Output the (X, Y) coordinate of the center of the cell containing the given text.  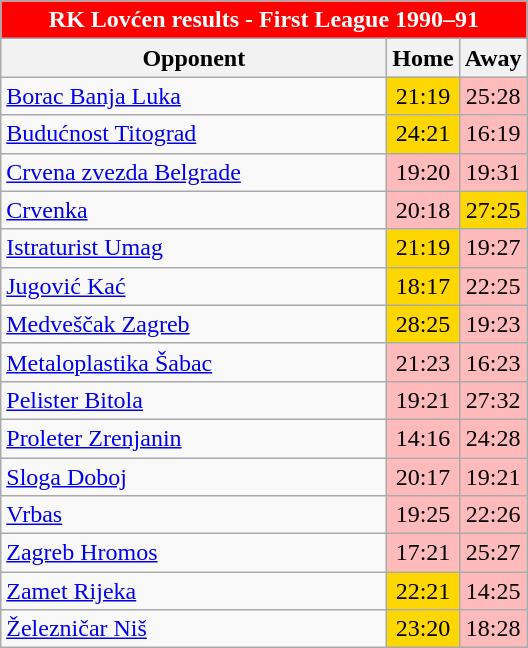
Jugović Kać (194, 286)
16:19 (493, 134)
18:28 (493, 629)
Crvena zvezda Belgrade (194, 172)
Borac Banja Luka (194, 96)
Budućnost Titograd (194, 134)
18:17 (423, 286)
14:16 (423, 438)
25:28 (493, 96)
22:26 (493, 515)
14:25 (493, 591)
Home (423, 58)
Zamet Rijeka (194, 591)
RK Lovćen results - First League 1990–91 (264, 20)
19:20 (423, 172)
19:27 (493, 248)
27:25 (493, 210)
22:25 (493, 286)
19:25 (423, 515)
Medveščak Zagreb (194, 324)
Sloga Doboj (194, 477)
20:17 (423, 477)
25:27 (493, 553)
Zagreb Hromos (194, 553)
Železničar Niš (194, 629)
16:23 (493, 362)
24:21 (423, 134)
Istraturist Umag (194, 248)
Away (493, 58)
28:25 (423, 324)
Metaloplastika Šabac (194, 362)
Proleter Zrenjanin (194, 438)
24:28 (493, 438)
19:23 (493, 324)
22:21 (423, 591)
Pelister Bitola (194, 400)
23:20 (423, 629)
21:23 (423, 362)
20:18 (423, 210)
17:21 (423, 553)
19:31 (493, 172)
Crvenka (194, 210)
Vrbas (194, 515)
27:32 (493, 400)
Opponent (194, 58)
